Return the [X, Y] coordinate for the center point of the cell that contains the specified text.  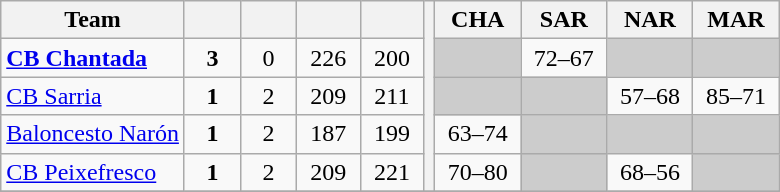
63–74 [478, 134]
CHA [478, 20]
200 [392, 58]
Team [93, 20]
199 [392, 134]
SAR [564, 20]
NAR [650, 20]
211 [392, 96]
CB Chantada [93, 58]
MAR [736, 20]
226 [329, 58]
72–67 [564, 58]
0 [268, 58]
CB Peixefresco [93, 172]
70–80 [478, 172]
85–71 [736, 96]
CB Sarria [93, 96]
Baloncesto Narón [93, 134]
57–68 [650, 96]
3 [212, 58]
68–56 [650, 172]
221 [392, 172]
187 [329, 134]
